Determine the (X, Y) coordinate at the center of the cell enclosing the given text.  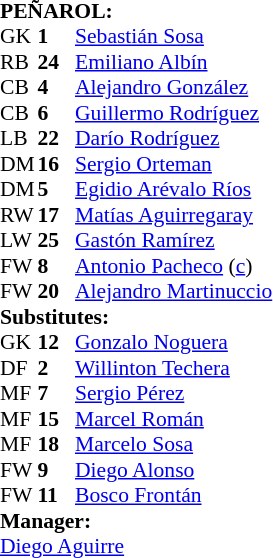
20 (57, 291)
Willinton Techera (174, 368)
Alejandro González (174, 87)
Gonzalo Noguera (174, 343)
12 (57, 343)
Sergio Pérez (174, 393)
2 (57, 368)
Gastón Ramírez (174, 241)
11 (57, 495)
Emiliano Albín (174, 62)
Sebastián Sosa (174, 37)
24 (57, 62)
DF (19, 368)
9 (57, 470)
Antonio Pacheco (c) (174, 266)
RB (19, 62)
Sergio Orteman (174, 164)
LB (19, 139)
22 (57, 139)
17 (57, 215)
25 (57, 241)
RW (19, 215)
Alejandro Martinuccio (174, 291)
Darío Rodríguez (174, 139)
Guillermo Rodríguez (174, 113)
LW (19, 241)
Marcel Román (174, 419)
Substitutes: (136, 317)
Matías Aguirregaray (174, 215)
18 (57, 445)
6 (57, 113)
8 (57, 266)
15 (57, 419)
5 (57, 189)
Marcelo Sosa (174, 445)
4 (57, 87)
7 (57, 393)
16 (57, 164)
Manager: (136, 521)
Egidio Arévalo Ríos (174, 189)
Diego Alonso (174, 470)
1 (57, 37)
Bosco Frontán (174, 495)
